Return (X, Y) of the center of cell containing provided text 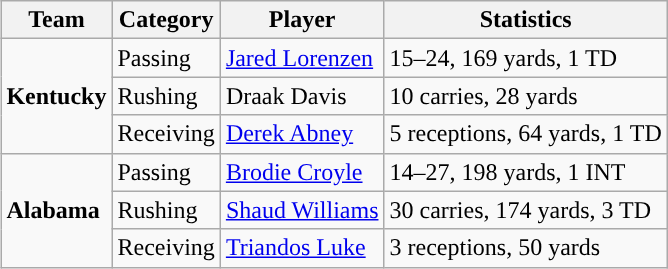
Statistics (526, 20)
15–24, 169 yards, 1 TD (526, 58)
30 carries, 174 yards, 3 TD (526, 210)
Team (56, 20)
Shaud Williams (302, 210)
Category (166, 20)
Triandos Luke (302, 248)
Alabama (56, 210)
14–27, 198 yards, 1 INT (526, 172)
Draak Davis (302, 96)
Kentucky (56, 96)
3 receptions, 50 yards (526, 248)
Player (302, 20)
5 receptions, 64 yards, 1 TD (526, 134)
Derek Abney (302, 134)
Jared Lorenzen (302, 58)
Brodie Croyle (302, 172)
10 carries, 28 yards (526, 96)
